For the text-containing cell, return its midpoint in [X, Y] coordinate format. 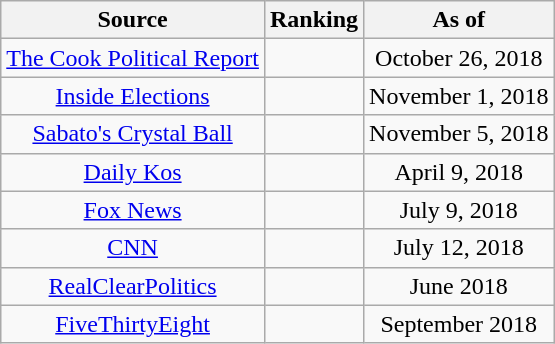
July 12, 2018 [459, 248]
Daily Kos [133, 172]
Source [133, 20]
November 1, 2018 [459, 96]
April 9, 2018 [459, 172]
Inside Elections [133, 96]
Fox News [133, 210]
Ranking [314, 20]
Sabato's Crystal Ball [133, 134]
CNN [133, 248]
November 5, 2018 [459, 134]
July 9, 2018 [459, 210]
The Cook Political Report [133, 58]
RealClearPolitics [133, 286]
October 26, 2018 [459, 58]
As of [459, 20]
September 2018 [459, 324]
FiveThirtyEight [133, 324]
June 2018 [459, 286]
